Provide the (X, Y) coordinate of the cell's center where the given text is located.  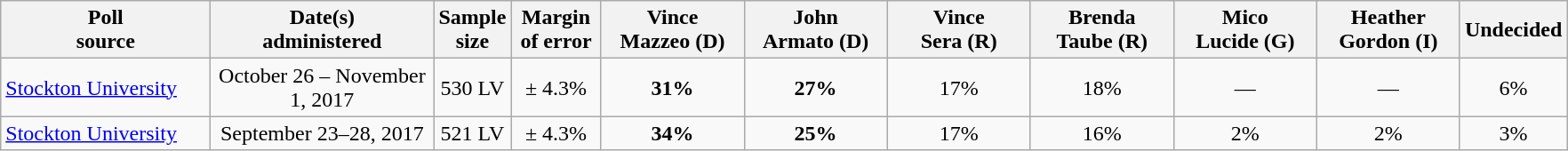
34% (672, 133)
VinceSera (R) (958, 30)
Margin of error (556, 30)
JohnArmato (D) (816, 30)
31% (672, 87)
3% (1513, 133)
September 23–28, 2017 (322, 133)
VinceMazzeo (D) (672, 30)
BrendaTaube (R) (1102, 30)
6% (1513, 87)
25% (816, 133)
Poll source (106, 30)
530 LV (473, 87)
Date(s) administered (322, 30)
MicoLucide (G) (1244, 30)
October 26 – November 1, 2017 (322, 87)
HeatherGordon (I) (1388, 30)
27% (816, 87)
521 LV (473, 133)
16% (1102, 133)
18% (1102, 87)
Samplesize (473, 30)
Undecided (1513, 30)
